Scan for the cell matching the given text and deliver its (X, Y) coordinate at center. 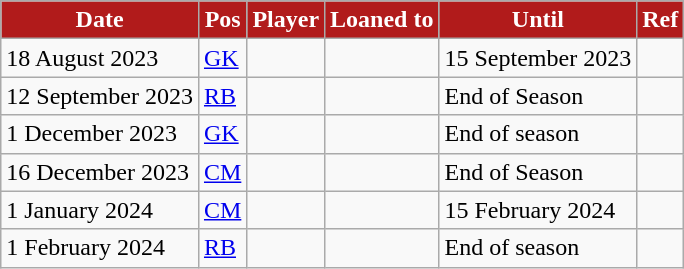
Player (286, 20)
1 December 2023 (100, 134)
Pos (222, 20)
Loaned to (382, 20)
15 September 2023 (538, 58)
Until (538, 20)
18 August 2023 (100, 58)
Date (100, 20)
1 February 2024 (100, 248)
12 September 2023 (100, 96)
16 December 2023 (100, 172)
15 February 2024 (538, 210)
Ref (660, 20)
1 January 2024 (100, 210)
